Identify which cell holds the provided text, then report its (x, y) central coordinate. 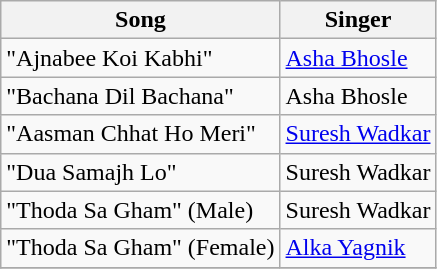
"Bachana Dil Bachana" (140, 96)
"Ajnabee Koi Kabhi" (140, 58)
"Dua Samajh Lo" (140, 172)
"Thoda Sa Gham" (Female) (140, 248)
Alka Yagnik (358, 248)
"Aasman Chhat Ho Meri" (140, 134)
Singer (358, 20)
Song (140, 20)
"Thoda Sa Gham" (Male) (140, 210)
